Find where the given text appears and provide that cell's center as [X, Y] coordinate. 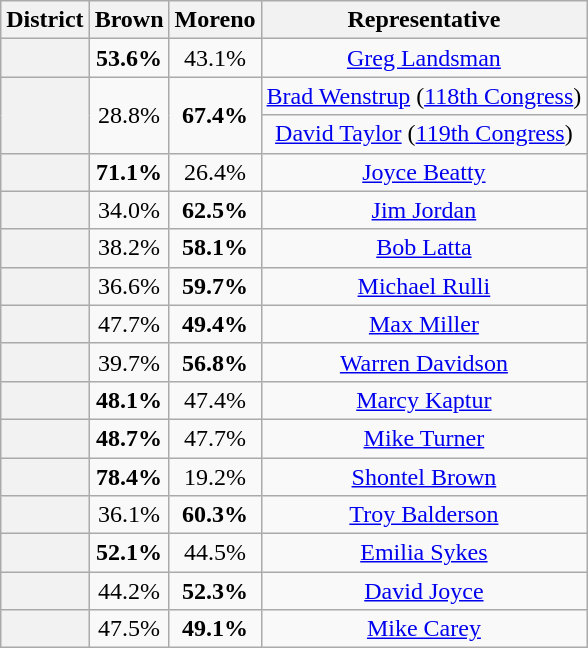
47.4% [215, 400]
52.3% [215, 591]
44.5% [215, 553]
Marcy Kaptur [424, 400]
Brown [129, 20]
39.7% [129, 362]
Shontel Brown [424, 477]
59.7% [215, 286]
48.7% [129, 438]
26.4% [215, 172]
38.2% [129, 248]
78.4% [129, 477]
36.1% [129, 515]
49.4% [215, 324]
48.1% [129, 400]
34.0% [129, 210]
David Taylor (119th Congress) [424, 134]
49.1% [215, 629]
Troy Balderson [424, 515]
Bob Latta [424, 248]
Emilia Sykes [424, 553]
43.1% [215, 58]
52.1% [129, 553]
Warren Davidson [424, 362]
28.8% [129, 115]
44.2% [129, 591]
Max Miller [424, 324]
Mike Carey [424, 629]
62.5% [215, 210]
36.6% [129, 286]
60.3% [215, 515]
Joyce Beatty [424, 172]
David Joyce [424, 591]
47.5% [129, 629]
71.1% [129, 172]
Moreno [215, 20]
Jim Jordan [424, 210]
Representative [424, 20]
56.8% [215, 362]
District [45, 20]
Brad Wenstrup (118th Congress) [424, 96]
58.1% [215, 248]
19.2% [215, 477]
Mike Turner [424, 438]
Michael Rulli [424, 286]
Greg Landsman [424, 58]
53.6% [129, 58]
67.4% [215, 115]
